Locate the cell with the specified text and output its (x, y) center coordinate. 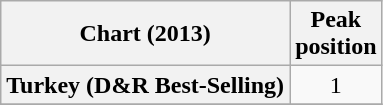
Chart (2013) (146, 34)
Peakposition (336, 34)
Turkey (D&R Best-Selling) (146, 85)
1 (336, 85)
